Find where the given text appears and provide that cell's center as (x, y) coordinate. 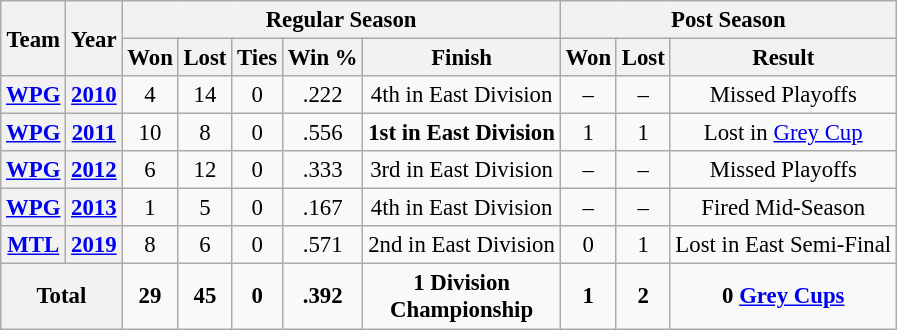
Regular Season (341, 20)
.571 (322, 245)
3rd in East Division (462, 170)
12 (205, 170)
10 (150, 133)
Year (94, 38)
2nd in East Division (462, 245)
2 (643, 296)
1st in East Division (462, 133)
.556 (322, 133)
45 (205, 296)
.333 (322, 170)
1 DivisionChampionship (462, 296)
2019 (94, 245)
Result (783, 58)
.392 (322, 296)
Win % (322, 58)
2010 (94, 95)
.167 (322, 208)
Post Season (728, 20)
2011 (94, 133)
2013 (94, 208)
29 (150, 296)
Fired Mid-Season (783, 208)
5 (205, 208)
Lost in East Semi-Final (783, 245)
Ties (258, 58)
Finish (462, 58)
14 (205, 95)
.222 (322, 95)
Total (62, 296)
MTL (34, 245)
0 Grey Cups (783, 296)
2012 (94, 170)
Lost in Grey Cup (783, 133)
Team (34, 38)
4 (150, 95)
